Identify which cell holds the provided text, then report its (x, y) central coordinate. 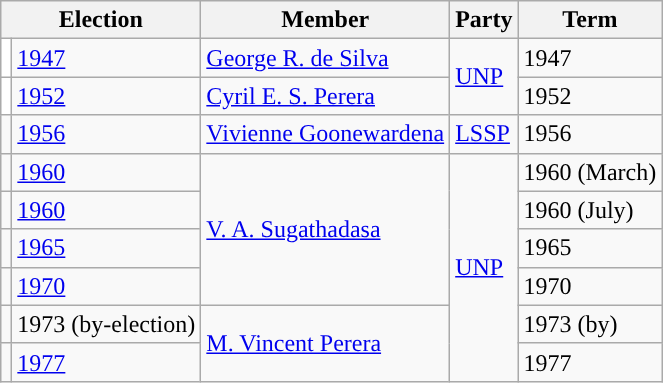
1973 (by) (590, 324)
Term (590, 20)
M. Vincent Perera (326, 343)
Vivienne Goonewardena (326, 134)
V. A. Sugathadasa (326, 229)
1960 (March) (590, 172)
1960 (July) (590, 210)
LSSP (484, 134)
1973 (by-election) (106, 324)
Party (484, 20)
Election (101, 20)
Member (326, 20)
Cyril E. S. Perera (326, 96)
George R. de Silva (326, 58)
